Extract the [x, y] coordinate from the center of the cell holding the provided text.  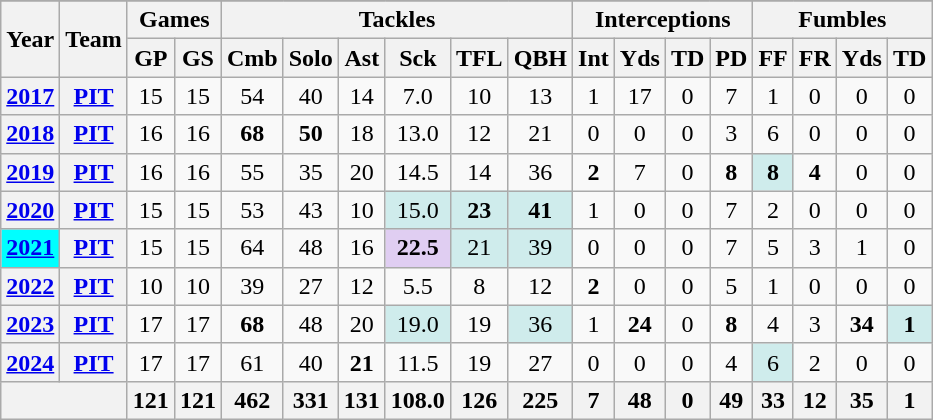
331 [310, 400]
34 [862, 324]
PD [732, 58]
GS [198, 58]
225 [540, 400]
Cmb [252, 58]
19.0 [418, 324]
55 [252, 172]
49 [732, 400]
61 [252, 362]
2023 [30, 324]
GP [150, 58]
22.5 [418, 248]
13.0 [418, 134]
18 [362, 134]
Solo [310, 58]
FR [814, 58]
126 [479, 400]
QBH [540, 58]
2019 [30, 172]
TFL [479, 58]
5.5 [418, 286]
7.0 [418, 96]
11.5 [418, 362]
131 [362, 400]
64 [252, 248]
2022 [30, 286]
2024 [30, 362]
43 [310, 210]
462 [252, 400]
2021 [30, 248]
Int [594, 58]
2018 [30, 134]
108.0 [418, 400]
23 [479, 210]
Fumbles [842, 20]
Tackles [396, 20]
2020 [30, 210]
50 [310, 134]
Team [94, 39]
Year [30, 39]
54 [252, 96]
24 [640, 324]
Interceptions [663, 20]
13 [540, 96]
53 [252, 210]
2017 [30, 96]
FF [773, 58]
33 [773, 400]
Games [174, 20]
14.5 [418, 172]
41 [540, 210]
Ast [362, 58]
Sck [418, 58]
15.0 [418, 210]
